Extract the [x, y] coordinate from the center of the cell holding the provided text.  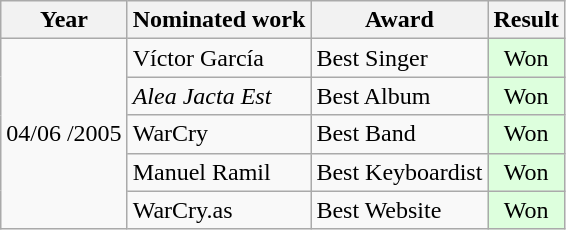
Best Keyboardist [400, 172]
Award [400, 20]
Víctor García [219, 58]
Manuel Ramil [219, 172]
Best Band [400, 134]
Year [64, 20]
Best Website [400, 210]
Result [526, 20]
WarCry.as [219, 210]
04/06 /2005 [64, 134]
Best Album [400, 96]
Best Singer [400, 58]
Nominated work [219, 20]
WarCry [219, 134]
Alea Jacta Est [219, 96]
